Find where the given text appears and provide that cell's center as [x, y] coordinate. 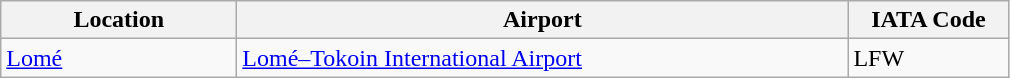
Location [119, 20]
IATA Code [928, 20]
Lomé–Tokoin International Airport [542, 58]
Lomé [119, 58]
Airport [542, 20]
LFW [928, 58]
